Output the [x, y] coordinate of the center of the cell containing the given text.  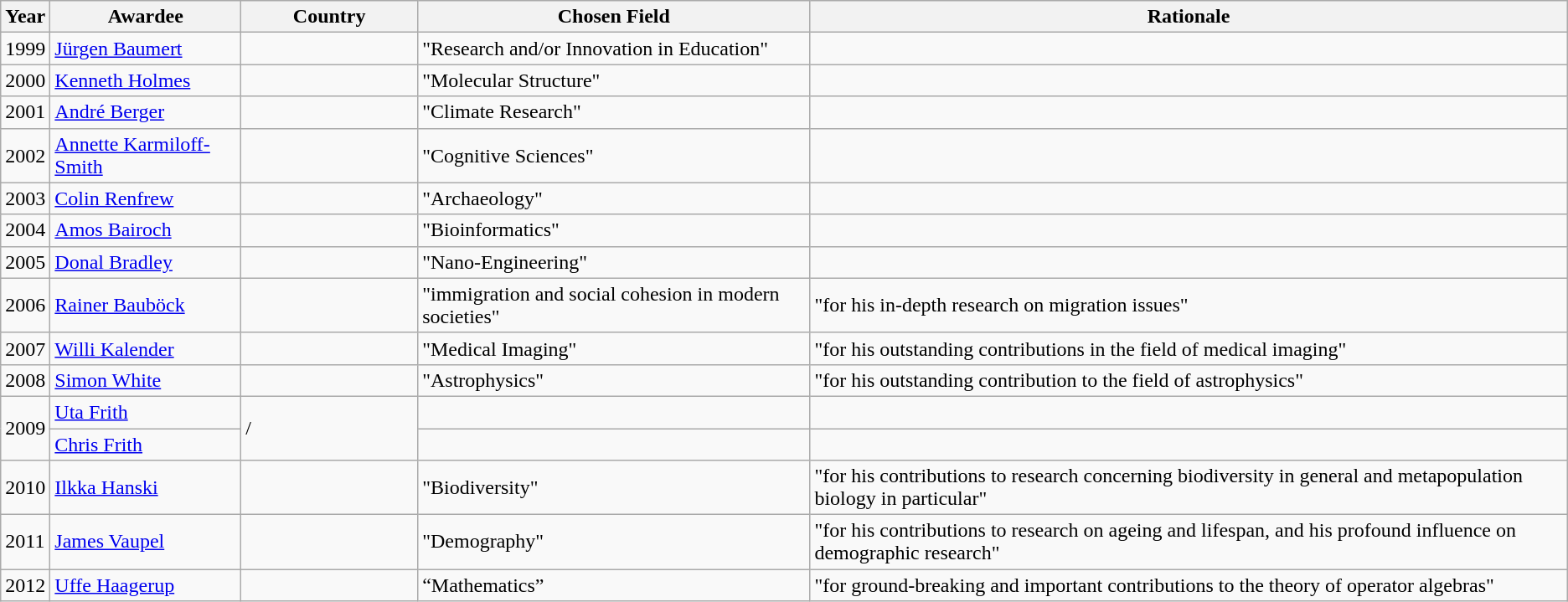
2011 [25, 543]
Uffe Haagerup [146, 585]
/ [330, 428]
"Medical Imaging" [614, 348]
Chris Frith [146, 445]
2005 [25, 262]
Chosen Field [614, 17]
Colin Renfrew [146, 198]
2009 [25, 428]
"immigration and social cohesion in modern societies" [614, 305]
"for ground-breaking and important contributions to the theory of operator algebras" [1189, 585]
"for his outstanding contributions in the field of medical imaging" [1189, 348]
2007 [25, 348]
Willi Kalender [146, 348]
Kenneth Holmes [146, 80]
André Berger [146, 112]
2008 [25, 380]
2001 [25, 112]
"Archaeology" [614, 198]
Simon White [146, 380]
“Mathematics” [614, 585]
"Demography" [614, 543]
Year [25, 17]
"for his contributions to research concerning biodiversity in general and metapopulation biology in particular" [1189, 487]
2002 [25, 156]
2004 [25, 230]
2000 [25, 80]
"Molecular Structure" [614, 80]
"Bioinformatics" [614, 230]
Jürgen Baumert [146, 49]
2006 [25, 305]
"Cognitive Sciences" [614, 156]
"Biodiversity" [614, 487]
Amos Bairoch [146, 230]
2003 [25, 198]
2012 [25, 585]
2010 [25, 487]
"for his outstanding contribution to the field of astrophysics" [1189, 380]
1999 [25, 49]
Country [330, 17]
"Astrophysics" [614, 380]
Annette Karmiloff-Smith [146, 156]
Rationale [1189, 17]
"Nano-Engineering" [614, 262]
"Research and/or Innovation in Education" [614, 49]
James Vaupel [146, 543]
Awardee [146, 17]
Rainer Bauböck [146, 305]
"Climate Research" [614, 112]
"for his contributions to research on ageing and lifespan, and his profound influence on demographic research" [1189, 543]
Uta Frith [146, 412]
"for his in-depth research on migration issues" [1189, 305]
Donal Bradley [146, 262]
Ilkka Hanski [146, 487]
